Find where the given text appears and provide that cell's center as [X, Y] coordinate. 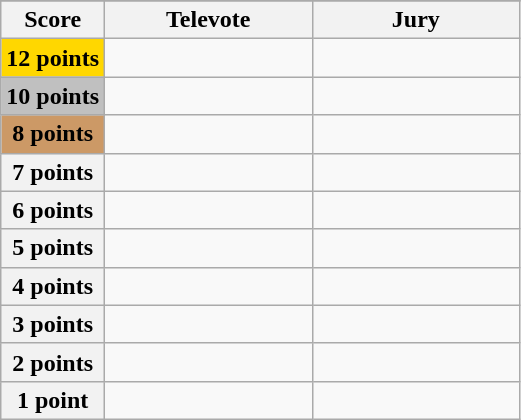
6 points [53, 210]
Televote [209, 20]
10 points [53, 96]
3 points [53, 324]
7 points [53, 172]
8 points [53, 134]
2 points [53, 362]
12 points [53, 58]
Jury [416, 20]
1 point [53, 400]
5 points [53, 248]
Score [53, 20]
4 points [53, 286]
